Scan for the cell matching the given text and deliver its [x, y] coordinate at center. 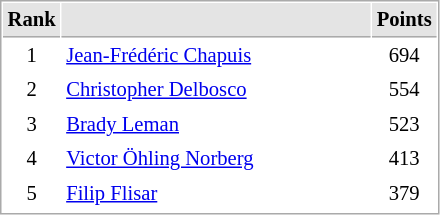
Rank [32, 20]
Jean-Frédéric Chapuis [216, 56]
413 [404, 158]
Filip Flisar [216, 194]
3 [32, 124]
554 [404, 90]
Victor Öhling Norberg [216, 158]
Christopher Delbosco [216, 90]
379 [404, 194]
4 [32, 158]
2 [32, 90]
Points [404, 20]
523 [404, 124]
5 [32, 194]
1 [32, 56]
Brady Leman [216, 124]
694 [404, 56]
